Pinpoint the cell where the given text exists, returning its [x, y] midpoint coordinate. 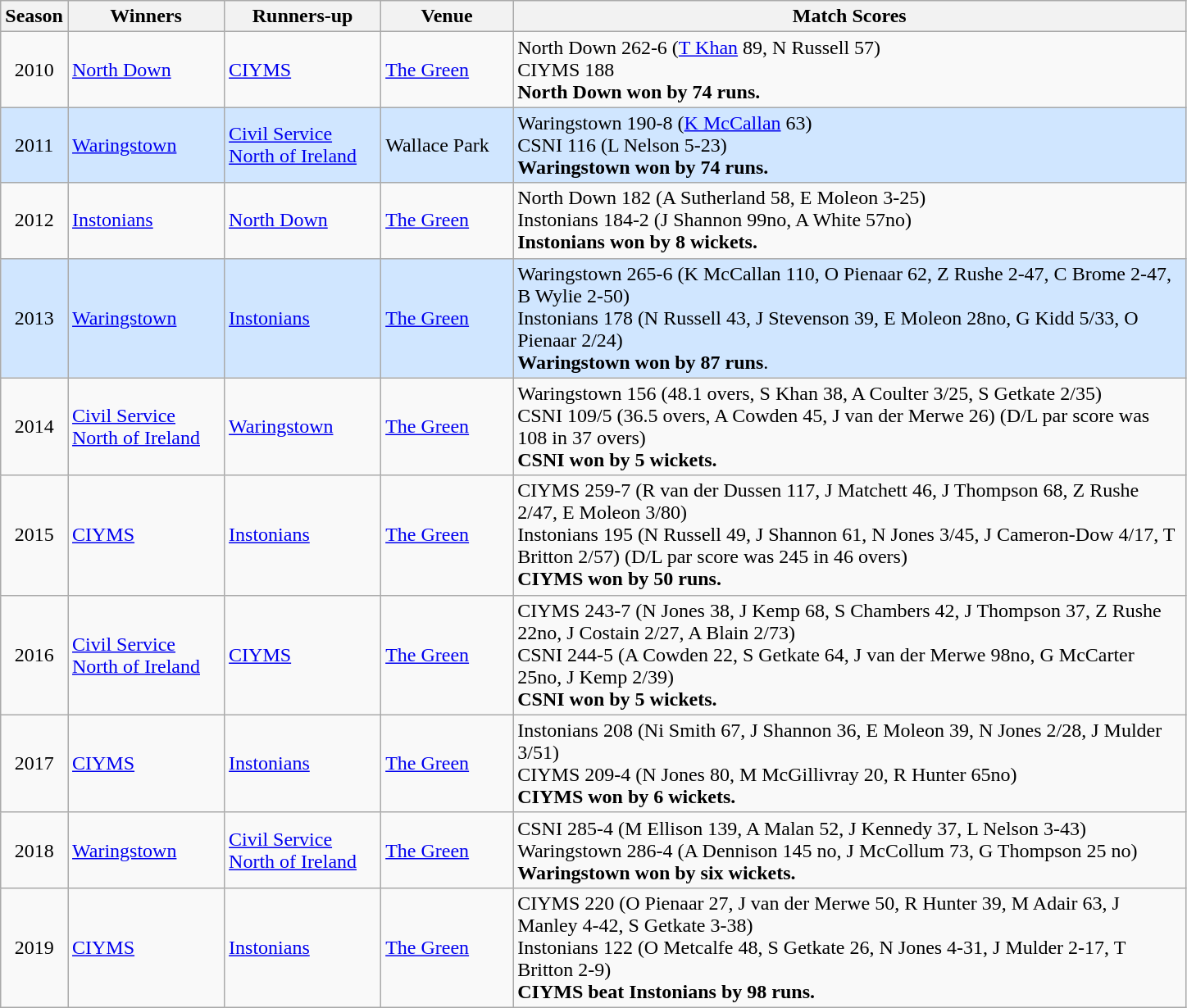
Season [34, 16]
2014 [34, 426]
2016 [34, 655]
2019 [34, 947]
2012 [34, 220]
Wallace Park [448, 145]
North Down 182 (A Sutherland 58, E Moleon 3-25)Instonians 184-2 (J Shannon 99no, A White 57no)Instonians won by 8 wickets. [849, 220]
Waringstown 190-8 (K McCallan 63)CSNI 116 (L Nelson 5-23)Waringstown won by 74 runs. [849, 145]
Match Scores [849, 16]
2011 [34, 145]
2017 [34, 764]
North Down 262-6 (T Khan 89, N Russell 57)CIYMS 188 North Down won by 74 runs. [849, 70]
Venue [448, 16]
2013 [34, 318]
2018 [34, 850]
2010 [34, 70]
2015 [34, 535]
Runners-up [303, 16]
Winners [146, 16]
